From the cell containing the given text, extract its center point as [x, y] coordinate. 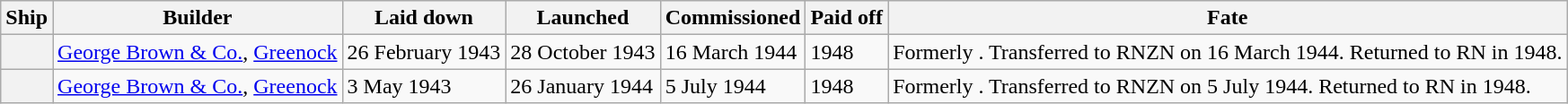
Commissioned [733, 18]
Paid off [847, 18]
Ship [27, 18]
26 February 1943 [424, 52]
Formerly . Transferred to RNZN on 5 July 1944. Returned to RN in 1948. [1228, 86]
Launched [583, 18]
26 January 1944 [583, 86]
Fate [1228, 18]
3 May 1943 [424, 86]
Formerly . Transferred to RNZN on 16 March 1944. Returned to RN in 1948. [1228, 52]
Laid down [424, 18]
28 October 1943 [583, 52]
16 March 1944 [733, 52]
Builder [198, 18]
5 July 1944 [733, 86]
